Locate the cell with the specified text and output its [x, y] center coordinate. 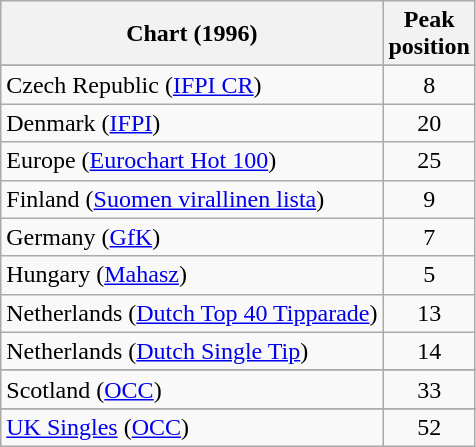
5 [429, 275]
7 [429, 237]
Hungary (Mahasz) [192, 275]
Europe (Eurochart Hot 100) [192, 161]
13 [429, 313]
Chart (1996) [192, 34]
Netherlands (Dutch Single Tip) [192, 351]
UK Singles (OCC) [192, 427]
52 [429, 427]
Scotland (OCC) [192, 389]
14 [429, 351]
33 [429, 389]
Netherlands (Dutch Top 40 Tipparade) [192, 313]
Denmark (IFPI) [192, 123]
20 [429, 123]
Czech Republic (IFPI CR) [192, 85]
25 [429, 161]
Finland (Suomen virallinen lista) [192, 199]
Germany (GfK) [192, 237]
9 [429, 199]
Peakposition [429, 34]
8 [429, 85]
